Search for the cell housing the specified text and yield its [X, Y] center coordinate. 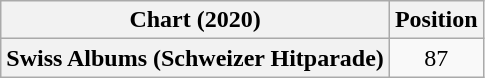
87 [436, 58]
Position [436, 20]
Chart (2020) [196, 20]
Swiss Albums (Schweizer Hitparade) [196, 58]
